Search for the cell housing the specified text and yield its [X, Y] center coordinate. 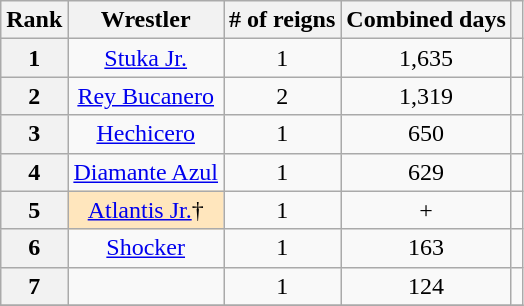
163 [426, 248]
Wrestler [146, 20]
Hechicero [146, 134]
Diamante Azul [146, 172]
Rank [34, 20]
Stuka Jr. [146, 58]
Combined days [426, 20]
Atlantis Jr.† [146, 210]
# of reigns [282, 20]
6 [34, 248]
1,319 [426, 96]
Shocker [146, 248]
4 [34, 172]
+ [426, 210]
124 [426, 286]
Rey Bucanero [146, 96]
1,635 [426, 58]
7 [34, 286]
3 [34, 134]
5 [34, 210]
650 [426, 134]
629 [426, 172]
